Identify which cell holds the provided text, then report its (x, y) central coordinate. 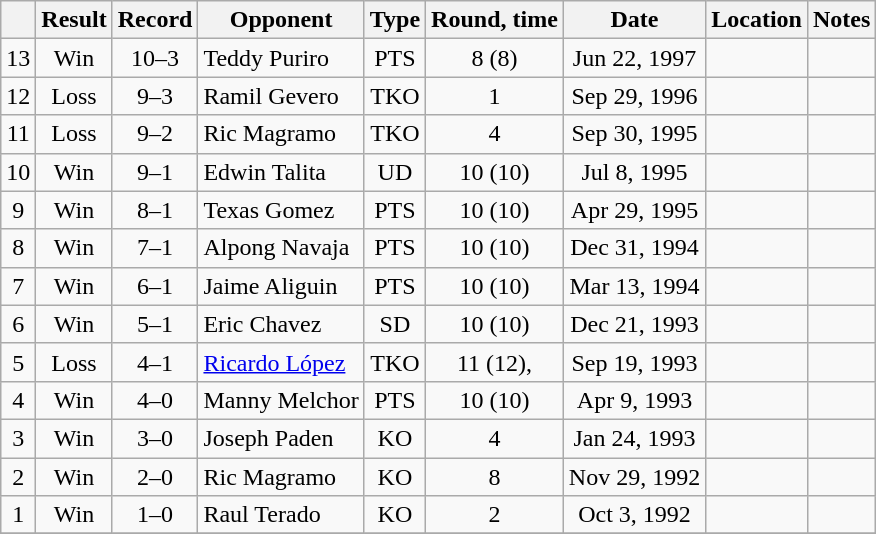
1–0 (155, 515)
Mar 13, 1994 (634, 286)
Date (634, 20)
Dec 31, 1994 (634, 248)
Joseph Paden (281, 438)
Manny Melchor (281, 400)
4–0 (155, 400)
6 (18, 324)
11 (12), (495, 362)
SD (394, 324)
9–2 (155, 134)
12 (18, 96)
Type (394, 20)
Apr 29, 1995 (634, 210)
3 (18, 438)
Apr 9, 1993 (634, 400)
7–1 (155, 248)
5 (18, 362)
Jul 8, 1995 (634, 172)
Jun 22, 1997 (634, 58)
10 (18, 172)
10–3 (155, 58)
Record (155, 20)
Texas Gomez (281, 210)
Ramil Gevero (281, 96)
Edwin Talita (281, 172)
4–1 (155, 362)
9 (18, 210)
9–1 (155, 172)
5–1 (155, 324)
UD (394, 172)
Result (74, 20)
2–0 (155, 477)
Ricardo López (281, 362)
Eric Chavez (281, 324)
Round, time (495, 20)
Raul Terado (281, 515)
Alpong Navaja (281, 248)
11 (18, 134)
Oct 3, 1992 (634, 515)
13 (18, 58)
Notes (841, 20)
Opponent (281, 20)
Sep 19, 1993 (634, 362)
7 (18, 286)
Teddy Puriro (281, 58)
8–1 (155, 210)
Jaime Aliguin (281, 286)
Jan 24, 1993 (634, 438)
Sep 30, 1995 (634, 134)
9–3 (155, 96)
Location (757, 20)
Sep 29, 1996 (634, 96)
Dec 21, 1993 (634, 324)
6–1 (155, 286)
3–0 (155, 438)
Nov 29, 1992 (634, 477)
8 (8) (495, 58)
